Extract the [x, y] coordinate from the center of the cell holding the provided text.  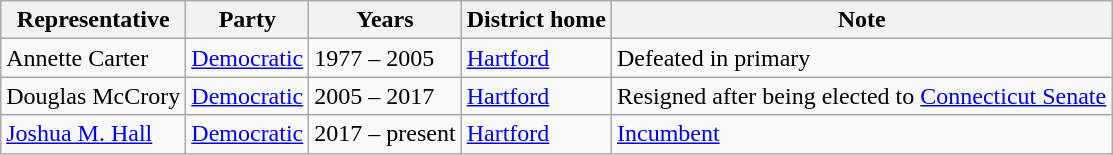
1977 – 2005 [385, 58]
Douglas McCrory [94, 96]
Resigned after being elected to Connecticut Senate [862, 96]
2005 – 2017 [385, 96]
Party [248, 20]
Incumbent [862, 134]
Annette Carter [94, 58]
District home [536, 20]
Years [385, 20]
Note [862, 20]
Defeated in primary [862, 58]
Joshua M. Hall [94, 134]
Representative [94, 20]
2017 – present [385, 134]
